Output the (X, Y) coordinate of the center of the cell containing the given text.  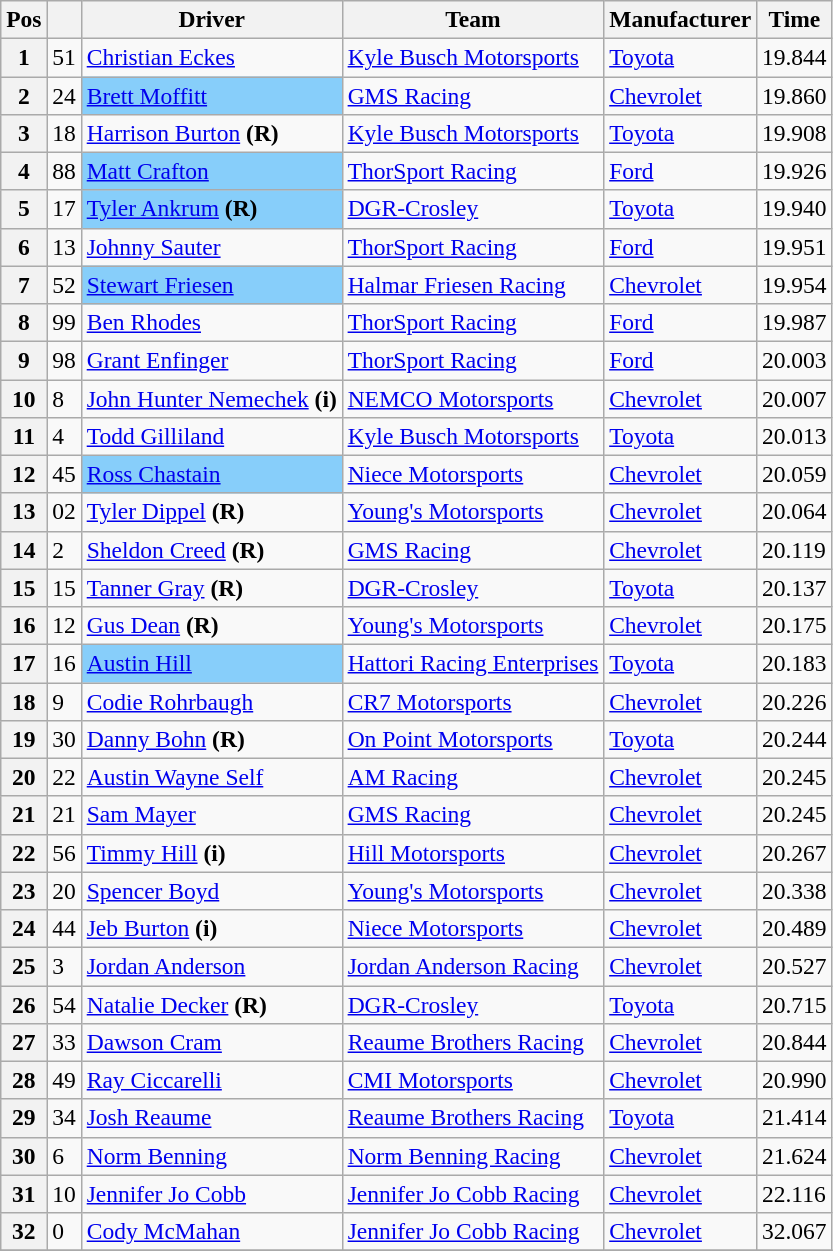
26 (24, 1004)
Dawson Cram (212, 1042)
20.137 (795, 588)
33 (64, 1042)
Tanner Gray (R) (212, 588)
Josh Reaume (212, 1118)
20.489 (795, 928)
19.908 (795, 133)
Natalie Decker (R) (212, 1004)
Norm Benning Racing (473, 1156)
5 (24, 209)
19.954 (795, 285)
Christian Eckes (212, 57)
20.244 (795, 739)
54 (64, 1004)
21.624 (795, 1156)
32.067 (795, 1231)
Todd Gilliland (212, 436)
Codie Rohrbaugh (212, 701)
Ben Rhodes (212, 322)
Ray Ciccarelli (212, 1080)
Sam Mayer (212, 815)
20.183 (795, 663)
20.175 (795, 625)
19.951 (795, 247)
19.860 (795, 95)
19.926 (795, 171)
98 (64, 360)
29 (24, 1118)
Spencer Boyd (212, 891)
20.059 (795, 474)
Halmar Friesen Racing (473, 285)
27 (24, 1042)
Gus Dean (R) (212, 625)
Time (795, 19)
56 (64, 853)
Jordan Anderson Racing (473, 966)
31 (24, 1194)
7 (24, 285)
28 (24, 1080)
AM Racing (473, 777)
Hattori Racing Enterprises (473, 663)
20.990 (795, 1080)
Hill Motorsports (473, 853)
Norm Benning (212, 1156)
32 (24, 1231)
NEMCO Motorsports (473, 398)
25 (24, 966)
Tyler Dippel (R) (212, 512)
Sheldon Creed (R) (212, 550)
Ross Chastain (212, 474)
0 (64, 1231)
Jeb Burton (i) (212, 928)
Jennifer Jo Cobb (212, 1194)
20.226 (795, 701)
49 (64, 1080)
19.987 (795, 322)
Tyler Ankrum (R) (212, 209)
19.940 (795, 209)
20.267 (795, 853)
Manufacturer (680, 19)
Brett Moffitt (212, 95)
20.064 (795, 512)
1 (24, 57)
CR7 Motorsports (473, 701)
Team (473, 19)
Grant Enfinger (212, 360)
Matt Crafton (212, 171)
Austin Wayne Self (212, 777)
51 (64, 57)
02 (64, 512)
44 (64, 928)
John Hunter Nemechek (i) (212, 398)
20.844 (795, 1042)
On Point Motorsports (473, 739)
Jordan Anderson (212, 966)
Pos (24, 19)
19 (24, 739)
20.003 (795, 360)
CMI Motorsports (473, 1080)
52 (64, 285)
20.013 (795, 436)
45 (64, 474)
Austin Hill (212, 663)
20.338 (795, 891)
20.007 (795, 398)
99 (64, 322)
11 (24, 436)
21.414 (795, 1118)
Harrison Burton (R) (212, 133)
88 (64, 171)
Stewart Friesen (212, 285)
Cody McMahan (212, 1231)
Timmy Hill (i) (212, 853)
14 (24, 550)
Johnny Sauter (212, 247)
34 (64, 1118)
Driver (212, 19)
20.119 (795, 550)
23 (24, 891)
19.844 (795, 57)
22.116 (795, 1194)
Danny Bohn (R) (212, 739)
20.715 (795, 1004)
20.527 (795, 966)
